Search for the cell housing the specified text and yield its (X, Y) center coordinate. 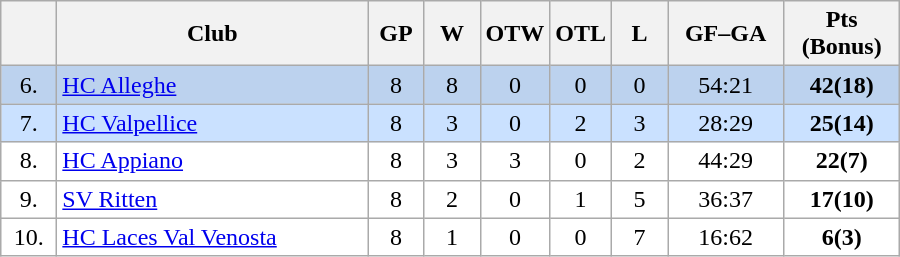
HC Alleghe (212, 85)
W (452, 34)
25(14) (842, 123)
28:29 (726, 123)
L (640, 34)
GF–GA (726, 34)
HC Laces Val Venosta (212, 237)
16:62 (726, 237)
6(3) (842, 237)
OTW (515, 34)
HC Valpellice (212, 123)
5 (640, 199)
9. (29, 199)
10. (29, 237)
36:37 (726, 199)
7. (29, 123)
22(7) (842, 161)
54:21 (726, 85)
OTL (581, 34)
Club (212, 34)
6. (29, 85)
8. (29, 161)
17(10) (842, 199)
44:29 (726, 161)
7 (640, 237)
SV Ritten (212, 199)
GP (396, 34)
Pts (Bonus) (842, 34)
42(18) (842, 85)
HC Appiano (212, 161)
